Determine the (X, Y) coordinate at the center of the cell enclosing the given text.  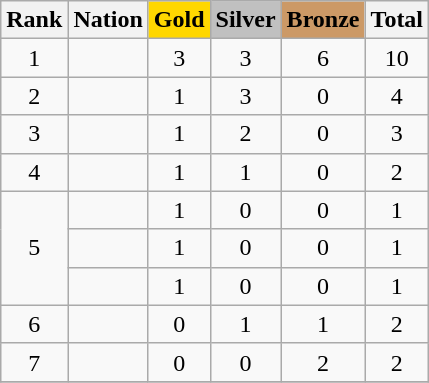
Nation (108, 20)
10 (397, 58)
7 (34, 362)
Rank (34, 20)
Total (397, 20)
Bronze (323, 20)
Gold (179, 20)
5 (34, 248)
Silver (246, 20)
